Output the [x, y] coordinate of the center of the cell containing the given text.  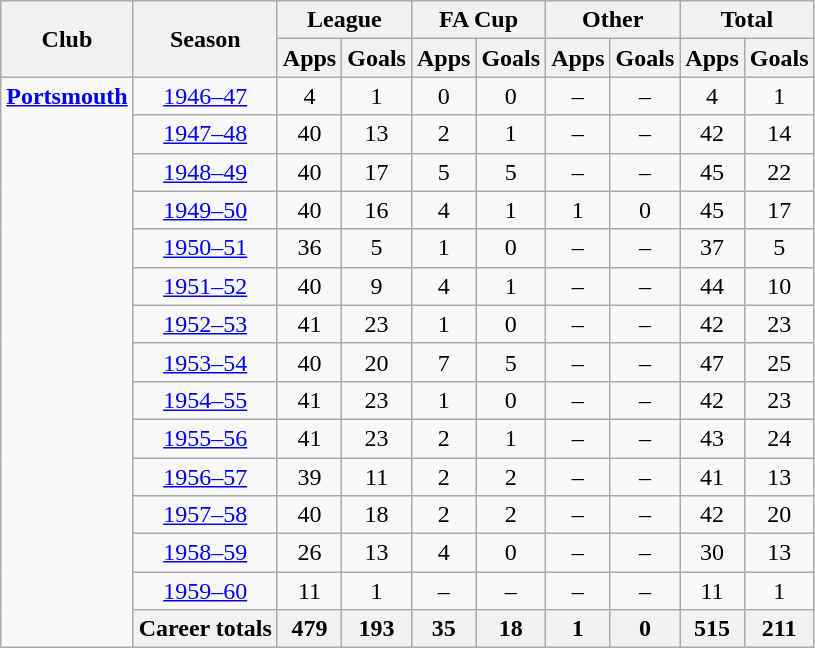
22 [779, 172]
24 [779, 438]
Total [747, 20]
1959–60 [205, 591]
25 [779, 362]
1946–47 [205, 96]
16 [377, 210]
9 [377, 286]
193 [377, 629]
211 [779, 629]
1949–50 [205, 210]
1952–53 [205, 324]
1954–55 [205, 400]
44 [712, 286]
39 [309, 477]
Career totals [205, 629]
1955–56 [205, 438]
7 [443, 362]
League [344, 20]
Other [613, 20]
1947–48 [205, 134]
35 [443, 629]
14 [779, 134]
30 [712, 553]
Portsmouth [67, 362]
10 [779, 286]
479 [309, 629]
37 [712, 248]
FA Cup [478, 20]
Season [205, 39]
1958–59 [205, 553]
1948–49 [205, 172]
47 [712, 362]
36 [309, 248]
26 [309, 553]
1951–52 [205, 286]
1953–54 [205, 362]
Club [67, 39]
515 [712, 629]
1957–58 [205, 515]
1956–57 [205, 477]
1950–51 [205, 248]
43 [712, 438]
